Identify which cell holds the provided text, then report its [x, y] central coordinate. 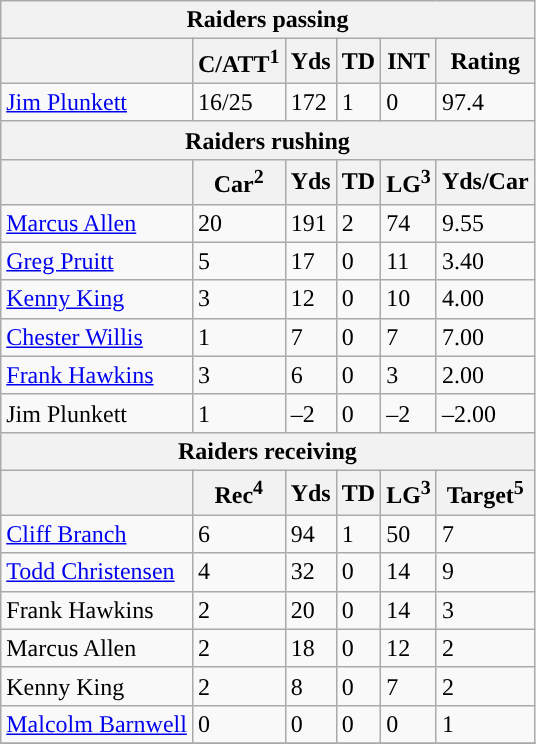
16/25 [238, 102]
9.55 [485, 223]
Raiders passing [268, 20]
Malcolm Barnwell [97, 724]
Rec4 [238, 492]
INT [409, 62]
Raiders rushing [268, 140]
–2.00 [485, 413]
8 [310, 686]
18 [310, 648]
5 [238, 261]
2.00 [485, 375]
4 [238, 572]
C/ATT1 [238, 62]
17 [310, 261]
50 [409, 534]
32 [310, 572]
Car2 [238, 182]
74 [409, 223]
4.00 [485, 299]
Cliff Branch [97, 534]
Chester Willis [97, 337]
3.40 [485, 261]
Todd Christensen [97, 572]
Target5 [485, 492]
Greg Pruitt [97, 261]
191 [310, 223]
7.00 [485, 337]
94 [310, 534]
Rating [485, 62]
9 [485, 572]
10 [409, 299]
97.4 [485, 102]
Yds/Car [485, 182]
172 [310, 102]
11 [409, 261]
Raiders receiving [268, 451]
